Return the (X, Y) coordinate for the center point of the cell that contains the specified text.  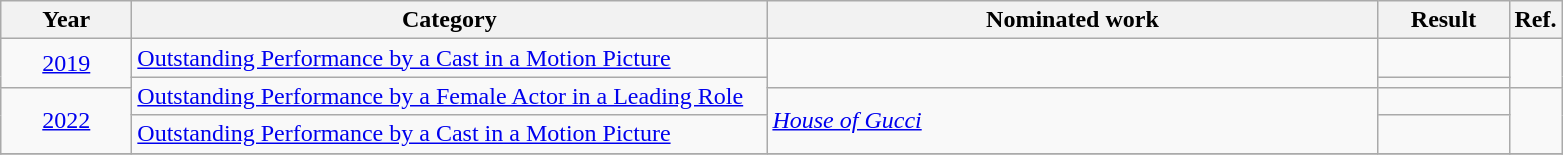
Nominated work (1072, 20)
Year (66, 20)
Outstanding Performance by a Female Actor in a Leading Role (450, 96)
Ref. (1536, 20)
2022 (66, 120)
Category (450, 20)
Result (1444, 20)
2019 (66, 64)
House of Gucci (1072, 120)
